Return (x, y) of the center of cell containing provided text 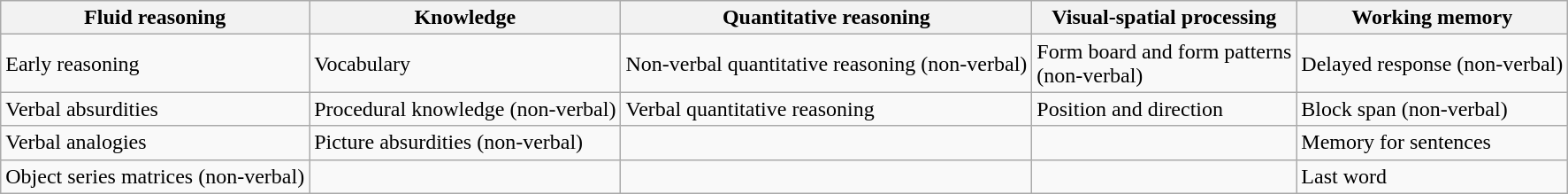
Quantitative reasoning (826, 18)
Working memory (1433, 18)
Memory for sentences (1433, 143)
Procedural knowledge (non-verbal) (465, 109)
Early reasoning (156, 64)
Picture absurdities (non-verbal) (465, 143)
Position and direction (1164, 109)
Non-verbal quantitative reasoning (non-verbal) (826, 64)
Fluid reasoning (156, 18)
Vocabulary (465, 64)
Delayed response (non-verbal) (1433, 64)
Knowledge (465, 18)
Verbal absurdities (156, 109)
Visual-spatial processing (1164, 18)
Verbal analogies (156, 143)
Verbal quantitative reasoning (826, 109)
Block span (non-verbal) (1433, 109)
Object series matrices (non-verbal) (156, 176)
Last word (1433, 176)
Form board and form patterns(non-verbal) (1164, 64)
